Return [X, Y] of the center of cell containing provided text 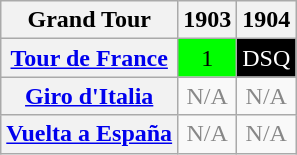
Tour de France [90, 58]
1 [208, 58]
Giro d'Italia [90, 96]
1904 [266, 20]
Vuelta a España [90, 134]
Grand Tour [90, 20]
DSQ [266, 58]
1903 [208, 20]
